Extract the [x, y] coordinate from the center of the cell holding the provided text.  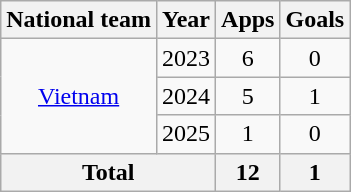
6 [248, 58]
Goals [315, 20]
Vietnam [79, 96]
5 [248, 96]
Year [186, 20]
National team [79, 20]
Total [108, 172]
2024 [186, 96]
12 [248, 172]
Apps [248, 20]
2023 [186, 58]
2025 [186, 134]
